Find where the given text appears and provide that cell's center as [X, Y] coordinate. 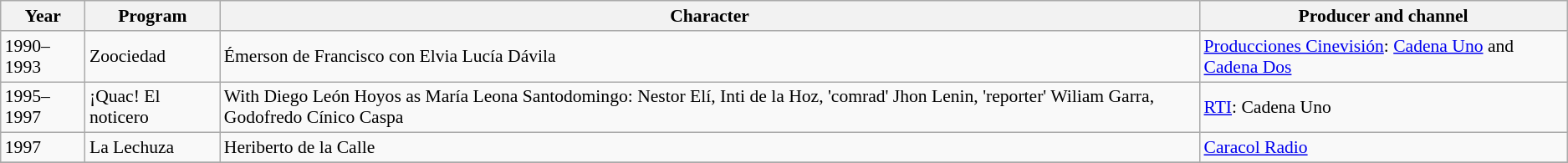
Program [152, 16]
Producciones Cinevisión: Cadena Uno and Cadena Dos [1383, 57]
Character [710, 16]
Year [43, 16]
Heriberto de la Calle [710, 148]
La Lechuza [152, 148]
1990–1993 [43, 57]
Producer and channel [1383, 16]
RTI: Cadena Uno [1383, 107]
With Diego León Hoyos as María Leona Santodomingo: Nestor Elí, Inti de la Hoz, 'comrad' Jhon Lenin, 'reporter' Wiliam Garra, Godofredo Cínico Caspa [710, 107]
¡Quac! El noticero [152, 107]
Caracol Radio [1383, 148]
1997 [43, 148]
1995–1997 [43, 107]
Zoociedad [152, 57]
Émerson de Francisco con Elvia Lucía Dávila [710, 57]
